Search for the cell housing the specified text and yield its [x, y] center coordinate. 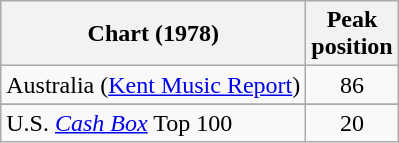
Chart (1978) [154, 34]
Peakposition [352, 34]
Australia (Kent Music Report) [154, 85]
U.S. Cash Box Top 100 [154, 123]
20 [352, 123]
86 [352, 85]
